Detect which cell encompasses the target text, then output its [x, y] center coordinate. 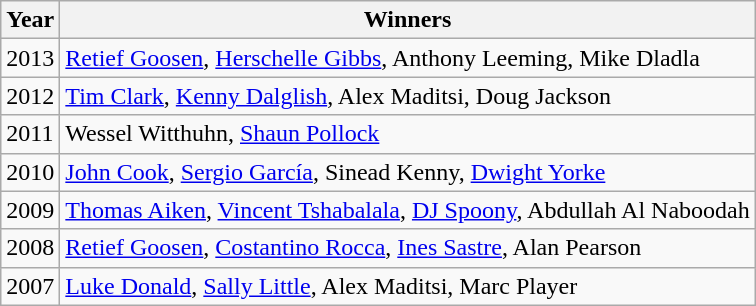
Thomas Aiken, Vincent Tshabalala, DJ Spoony, Abdullah Al Naboodah [408, 210]
Wessel Witthuhn, Shaun Pollock [408, 134]
2007 [30, 286]
Winners [408, 20]
2008 [30, 248]
2012 [30, 96]
2013 [30, 58]
2009 [30, 210]
Luke Donald, Sally Little, Alex Maditsi, Marc Player [408, 286]
2011 [30, 134]
Retief Goosen, Costantino Rocca, Ines Sastre, Alan Pearson [408, 248]
John Cook, Sergio García, Sinead Kenny, Dwight Yorke [408, 172]
2010 [30, 172]
Year [30, 20]
Tim Clark, Kenny Dalglish, Alex Maditsi, Doug Jackson [408, 96]
Retief Goosen, Herschelle Gibbs, Anthony Leeming, Mike Dladla [408, 58]
